Return the [x, y] coordinate for the center point of the cell that contains the specified text.  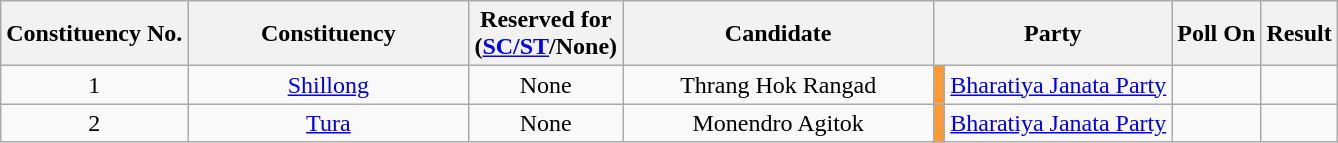
Poll On [1216, 34]
Reserved for(SC/ST/None) [546, 34]
Monendro Agitok [778, 123]
Candidate [778, 34]
1 [94, 85]
Constituency [328, 34]
Party [1053, 34]
Result [1299, 34]
Shillong [328, 85]
Thrang Hok Rangad [778, 85]
Tura [328, 123]
2 [94, 123]
Constituency No. [94, 34]
